Pinpoint the cell where the given text exists, returning its [X, Y] midpoint coordinate. 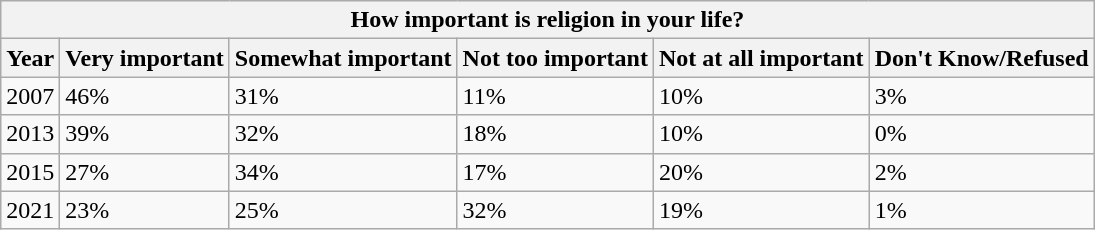
Year [30, 58]
2021 [30, 210]
0% [982, 134]
2015 [30, 172]
2% [982, 172]
3% [982, 96]
27% [145, 172]
31% [343, 96]
17% [555, 172]
39% [145, 134]
20% [761, 172]
1% [982, 210]
Don't Know/Refused [982, 58]
25% [343, 210]
Not at all important [761, 58]
19% [761, 210]
Not too important [555, 58]
18% [555, 134]
11% [555, 96]
23% [145, 210]
2013 [30, 134]
How important is religion in your life? [548, 20]
Somewhat important [343, 58]
46% [145, 96]
2007 [30, 96]
Very important [145, 58]
34% [343, 172]
